Detect which cell encompasses the target text, then output its (x, y) center coordinate. 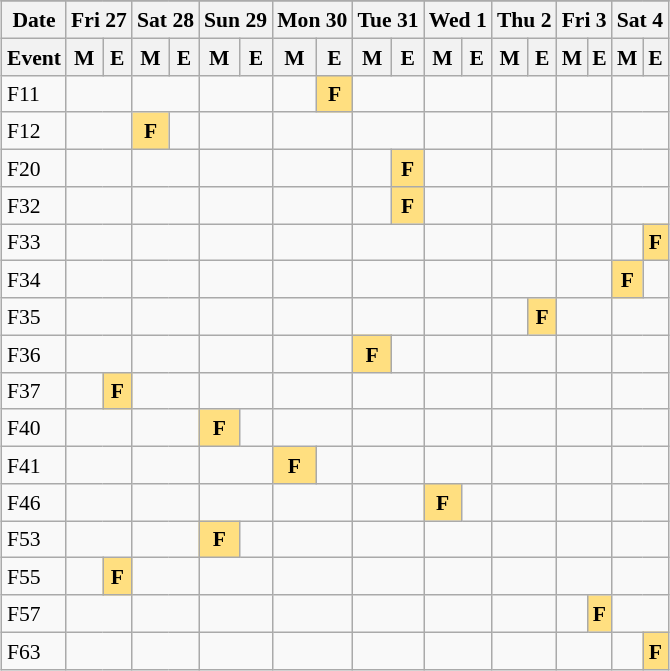
F40 (34, 428)
F57 (34, 614)
F12 (34, 130)
F36 (34, 354)
Sun 29 (236, 20)
F35 (34, 316)
Event (34, 56)
F32 (34, 204)
Mon 30 (312, 20)
Fri 27 (99, 20)
Wed 1 (458, 20)
F55 (34, 576)
F53 (34, 538)
Tue 31 (388, 20)
F34 (34, 280)
F37 (34, 390)
F11 (34, 94)
Date (34, 20)
F46 (34, 502)
Thu 2 (524, 20)
F33 (34, 242)
Fri 3 (584, 20)
Sat 4 (640, 20)
Sat 28 (166, 20)
F20 (34, 168)
F63 (34, 650)
F41 (34, 464)
